Locate the cell with the specified text and output its (x, y) center coordinate. 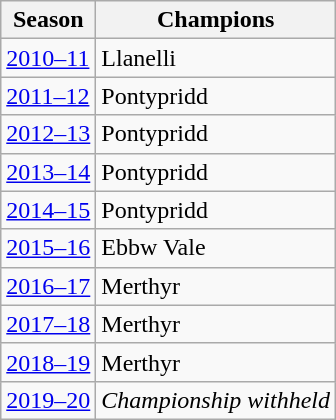
2016–17 (48, 286)
2014–15 (48, 210)
Season (48, 20)
2019–20 (48, 400)
Championship withheld (216, 400)
2011–12 (48, 96)
2013–14 (48, 172)
Ebbw Vale (216, 248)
2017–18 (48, 324)
2018–19 (48, 362)
Champions (216, 20)
2010–11 (48, 58)
Llanelli (216, 58)
2015–16 (48, 248)
2012–13 (48, 134)
